Search for the cell housing the specified text and yield its [X, Y] center coordinate. 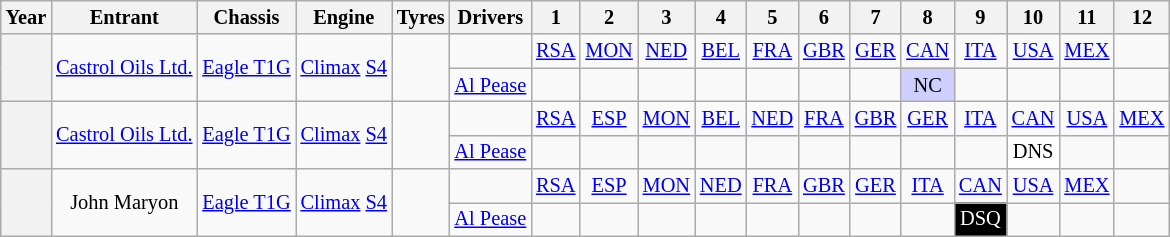
8 [928, 17]
Chassis [246, 17]
2 [608, 17]
9 [980, 17]
12 [1142, 17]
6 [824, 17]
Drivers [491, 17]
DSQ [980, 219]
5 [773, 17]
11 [1086, 17]
Year [26, 17]
1 [556, 17]
3 [666, 17]
Entrant [124, 17]
DNS [1034, 152]
John Maryon [124, 202]
10 [1034, 17]
7 [876, 17]
4 [721, 17]
Engine [344, 17]
NC [928, 85]
Tyres [421, 17]
